Capture the cell that displays the provided text and extract its [X, Y] central coordinate. 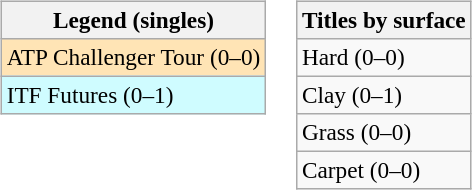
Hard (0–0) [384, 57]
ATP Challenger Tour (0–0) [133, 57]
Legend (singles) [133, 20]
Clay (0–1) [384, 95]
ITF Futures (0–1) [133, 95]
Grass (0–0) [384, 133]
Titles by surface [384, 20]
Carpet (0–0) [384, 171]
